Provide the [X, Y] coordinate of the cell's center where the given text is located.  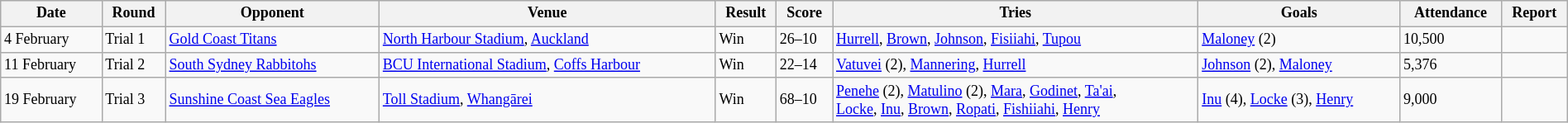
Trial 3 [134, 100]
26–10 [804, 40]
Venue [547, 13]
9,000 [1451, 100]
Report [1534, 13]
Result [746, 13]
Penehe (2), Matulino (2), Mara, Godinet, Ta'ai, Locke, Inu, Brown, Ropati, Fishiiahi, Henry [1016, 100]
Maloney (2) [1299, 40]
Toll Stadium, Whangārei [547, 100]
Tries [1016, 13]
Score [804, 13]
Attendance [1451, 13]
North Harbour Stadium, Auckland [547, 40]
Trial 2 [134, 64]
South Sydney Rabbitohs [272, 64]
Opponent [272, 13]
Gold Coast Titans [272, 40]
BCU International Stadium, Coffs Harbour [547, 64]
22–14 [804, 64]
Sunshine Coast Sea Eagles [272, 100]
19 February [51, 100]
Hurrell, Brown, Johnson, Fisiiahi, Tupou [1016, 40]
68–10 [804, 100]
Trial 1 [134, 40]
5,376 [1451, 64]
11 February [51, 64]
4 February [51, 40]
Vatuvei (2), Mannering, Hurrell [1016, 64]
Johnson (2), Maloney [1299, 64]
10,500 [1451, 40]
Date [51, 13]
Goals [1299, 13]
Inu (4), Locke (3), Henry [1299, 100]
Round [134, 13]
